Return the (X, Y) coordinate for the center point of the cell that contains the specified text.  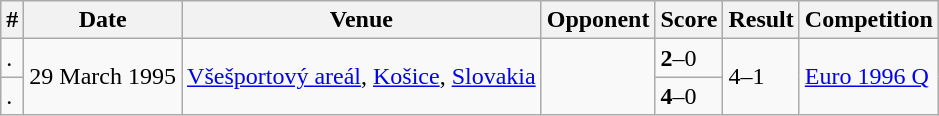
29 March 1995 (103, 77)
Všešportový areál, Košice, Slovakia (362, 77)
4–0 (689, 96)
Euro 1996 Q (868, 77)
Competition (868, 20)
Result (761, 20)
Opponent (598, 20)
Date (103, 20)
Venue (362, 20)
Score (689, 20)
4–1 (761, 77)
2–0 (689, 58)
# (12, 20)
